For the text-containing cell, return its midpoint in [x, y] coordinate format. 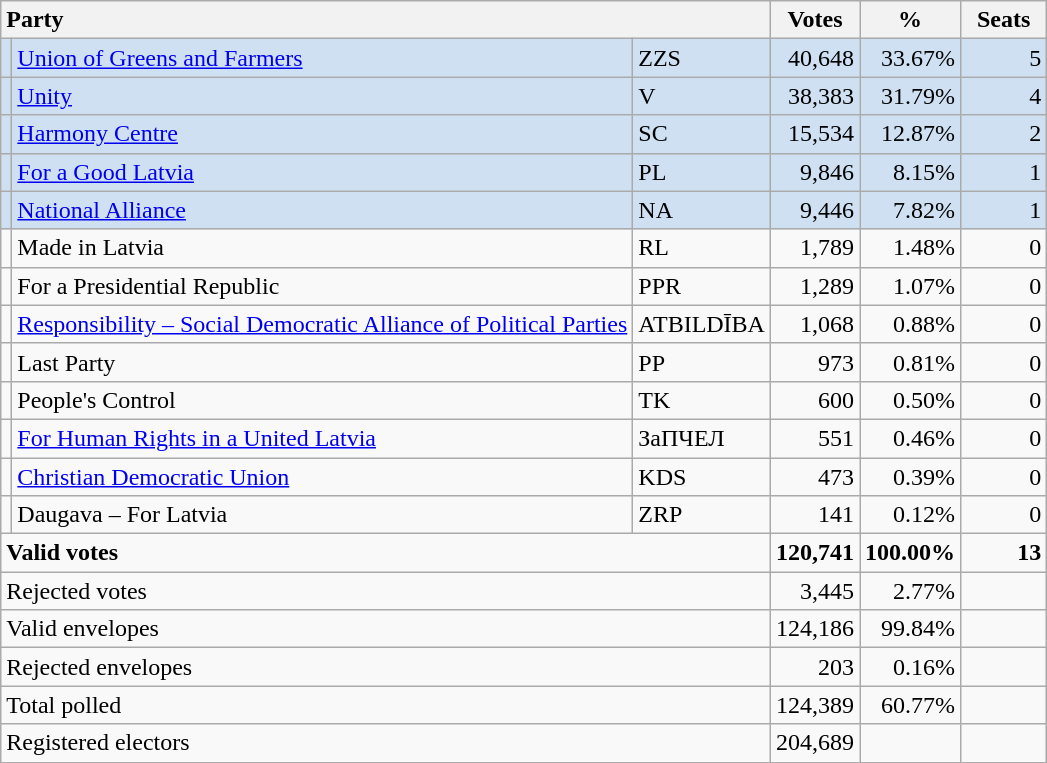
Rejected votes [386, 591]
1,068 [814, 324]
33.67% [910, 58]
40,648 [814, 58]
NA [702, 210]
0.39% [910, 477]
4 [1004, 96]
For a Presidential Republic [322, 286]
600 [814, 400]
1,289 [814, 286]
National Alliance [322, 210]
ATBILDĪBA [702, 324]
PL [702, 172]
Rejected envelopes [386, 667]
V [702, 96]
9,846 [814, 172]
15,534 [814, 134]
2.77% [910, 591]
ZZS [702, 58]
Valid votes [386, 553]
Harmony Centre [322, 134]
99.84% [910, 629]
31.79% [910, 96]
0.16% [910, 667]
People's Control [322, 400]
Party [386, 20]
SC [702, 134]
For a Good Latvia [322, 172]
Made in Latvia [322, 248]
60.77% [910, 705]
% [910, 20]
ZRP [702, 515]
551 [814, 438]
Registered electors [386, 743]
0.50% [910, 400]
5 [1004, 58]
3,445 [814, 591]
1.48% [910, 248]
7.82% [910, 210]
38,383 [814, 96]
Valid envelopes [386, 629]
0.88% [910, 324]
TK [702, 400]
124,186 [814, 629]
13 [1004, 553]
0.46% [910, 438]
100.00% [910, 553]
204,689 [814, 743]
1.07% [910, 286]
KDS [702, 477]
For Human Rights in a United Latvia [322, 438]
1,789 [814, 248]
Unity [322, 96]
Christian Democratic Union [322, 477]
PP [702, 362]
0.81% [910, 362]
Total polled [386, 705]
120,741 [814, 553]
Responsibility – Social Democratic Alliance of Political Parties [322, 324]
473 [814, 477]
973 [814, 362]
PPR [702, 286]
8.15% [910, 172]
0.12% [910, 515]
Daugava – For Latvia [322, 515]
9,446 [814, 210]
203 [814, 667]
Union of Greens and Farmers [322, 58]
124,389 [814, 705]
Seats [1004, 20]
12.87% [910, 134]
141 [814, 515]
2 [1004, 134]
Last Party [322, 362]
Votes [814, 20]
ЗаПЧЕЛ [702, 438]
RL [702, 248]
